Output the (X, Y) coordinate of the center of the cell containing the given text.  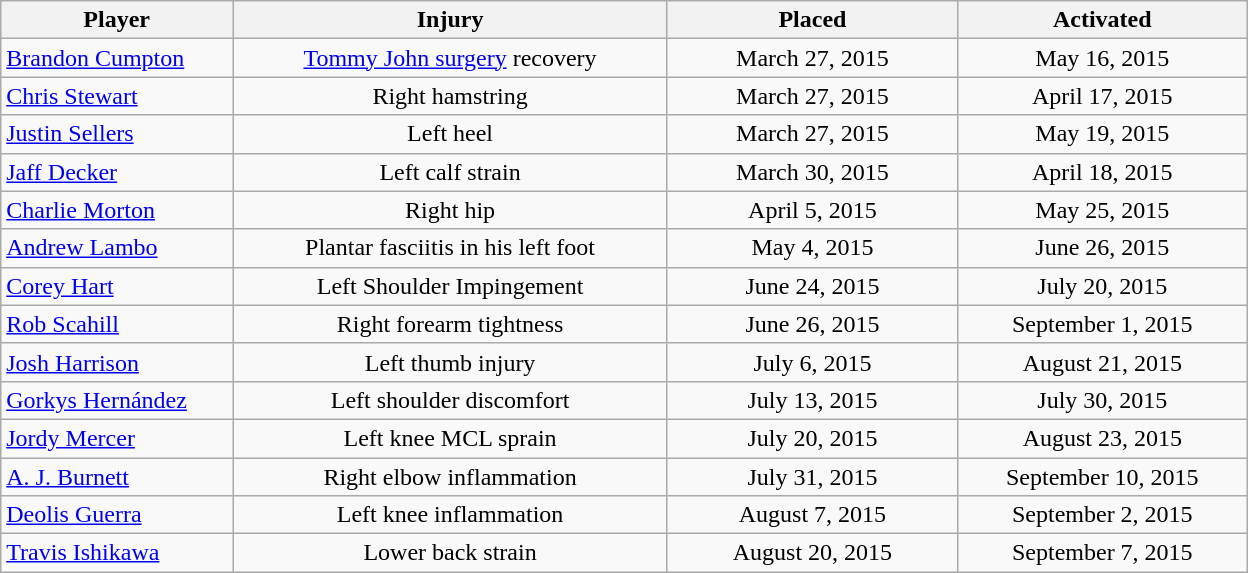
Right elbow inflammation (450, 477)
September 10, 2015 (1102, 477)
Left knee inflammation (450, 515)
Travis Ishikawa (117, 553)
Lower back strain (450, 553)
August 20, 2015 (812, 553)
September 1, 2015 (1102, 324)
July 30, 2015 (1102, 400)
Jordy Mercer (117, 438)
Andrew Lambo (117, 248)
Injury (450, 20)
Justin Sellers (117, 134)
April 17, 2015 (1102, 96)
Left thumb injury (450, 362)
Placed (812, 20)
A. J. Burnett (117, 477)
July 6, 2015 (812, 362)
Jaff Decker (117, 172)
Left heel (450, 134)
June 24, 2015 (812, 286)
August 7, 2015 (812, 515)
Rob Scahill (117, 324)
Right hip (450, 210)
Charlie Morton (117, 210)
Left Shoulder Impingement (450, 286)
Left calf strain (450, 172)
Plantar fasciitis in his left foot (450, 248)
August 23, 2015 (1102, 438)
Deolis Guerra (117, 515)
Corey Hart (117, 286)
September 2, 2015 (1102, 515)
Josh Harrison (117, 362)
Right forearm tightness (450, 324)
Activated (1102, 20)
Tommy John surgery recovery (450, 58)
May 4, 2015 (812, 248)
May 25, 2015 (1102, 210)
Brandon Cumpton (117, 58)
March 30, 2015 (812, 172)
Player (117, 20)
Left knee MCL sprain (450, 438)
May 19, 2015 (1102, 134)
July 31, 2015 (812, 477)
August 21, 2015 (1102, 362)
July 13, 2015 (812, 400)
Right hamstring (450, 96)
April 18, 2015 (1102, 172)
May 16, 2015 (1102, 58)
Left shoulder discomfort (450, 400)
April 5, 2015 (812, 210)
Gorkys Hernández (117, 400)
September 7, 2015 (1102, 553)
Chris Stewart (117, 96)
